Pinpoint the cell where the given text exists, returning its (X, Y) midpoint coordinate. 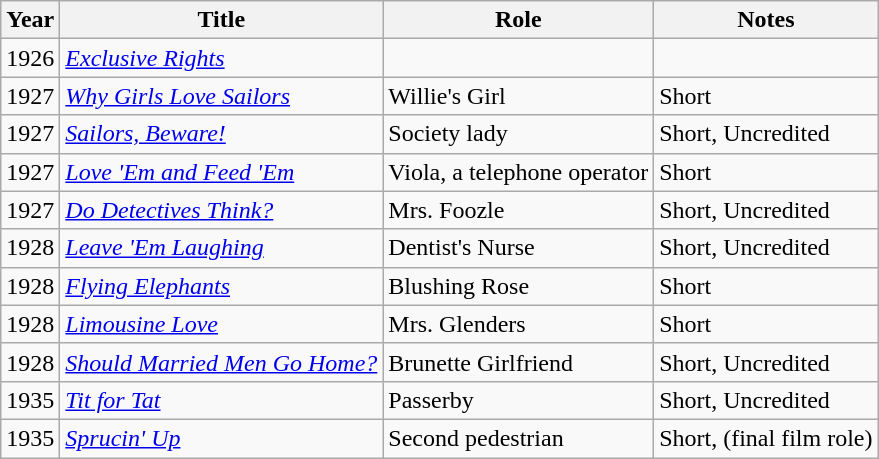
Viola, a telephone operator (518, 172)
Love 'Em and Feed 'Em (222, 172)
Sprucin' Up (222, 438)
Role (518, 20)
Blushing Rose (518, 286)
Year (30, 20)
Short, (final film role) (766, 438)
Do Detectives Think? (222, 210)
Second pedestrian (518, 438)
Dentist's Nurse (518, 248)
Passerby (518, 400)
Society lady (518, 134)
Why Girls Love Sailors (222, 96)
Sailors, Beware! (222, 134)
Willie's Girl (518, 96)
Mrs. Foozle (518, 210)
Flying Elephants (222, 286)
Exclusive Rights (222, 58)
Should Married Men Go Home? (222, 362)
Tit for Tat (222, 400)
1926 (30, 58)
Brunette Girlfriend (518, 362)
Notes (766, 20)
Mrs. Glenders (518, 324)
Limousine Love (222, 324)
Leave 'Em Laughing (222, 248)
Title (222, 20)
